Output the (X, Y) coordinate of the center of the cell containing the given text.  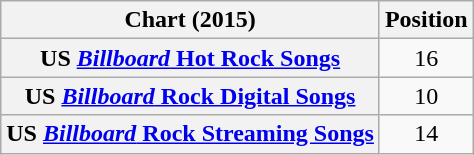
16 (426, 58)
Position (426, 20)
US Billboard Rock Streaming Songs (190, 134)
10 (426, 96)
Chart (2015) (190, 20)
US Billboard Rock Digital Songs (190, 96)
14 (426, 134)
US Billboard Hot Rock Songs (190, 58)
